Locate the cell with the specified text and output its (X, Y) center coordinate. 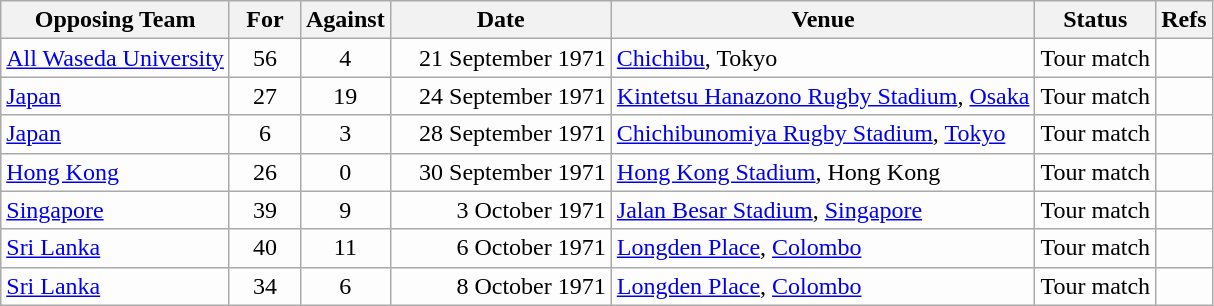
Chichibu, Tokyo (823, 58)
0 (345, 172)
9 (345, 210)
Hong Kong Stadium, Hong Kong (823, 172)
30 September 1971 (500, 172)
4 (345, 58)
8 October 1971 (500, 286)
6 October 1971 (500, 248)
3 October 1971 (500, 210)
19 (345, 96)
39 (264, 210)
34 (264, 286)
Kintetsu Hanazono Rugby Stadium, Osaka (823, 96)
11 (345, 248)
28 September 1971 (500, 134)
21 September 1971 (500, 58)
Opposing Team (116, 20)
Against (345, 20)
Jalan Besar Stadium, Singapore (823, 210)
24 September 1971 (500, 96)
Hong Kong (116, 172)
3 (345, 134)
56 (264, 58)
40 (264, 248)
Status (1096, 20)
Date (500, 20)
Venue (823, 20)
Refs (1184, 20)
For (264, 20)
All Waseda University (116, 58)
Singapore (116, 210)
27 (264, 96)
Chichibunomiya Rugby Stadium, Tokyo (823, 134)
26 (264, 172)
